Find where the given text appears and provide that cell's center as [x, y] coordinate. 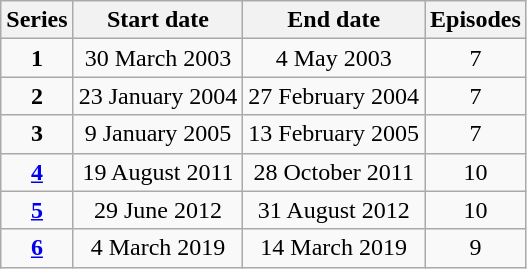
9 January 2005 [158, 134]
1 [37, 58]
4 [37, 172]
2 [37, 96]
19 August 2011 [158, 172]
Series [37, 20]
4 March 2019 [158, 248]
30 March 2003 [158, 58]
23 January 2004 [158, 96]
31 August 2012 [334, 210]
Episodes [476, 20]
13 February 2005 [334, 134]
14 March 2019 [334, 248]
28 October 2011 [334, 172]
End date [334, 20]
Start date [158, 20]
29 June 2012 [158, 210]
9 [476, 248]
5 [37, 210]
6 [37, 248]
27 February 2004 [334, 96]
3 [37, 134]
4 May 2003 [334, 58]
